Find where the given text appears and provide that cell's center as [x, y] coordinate. 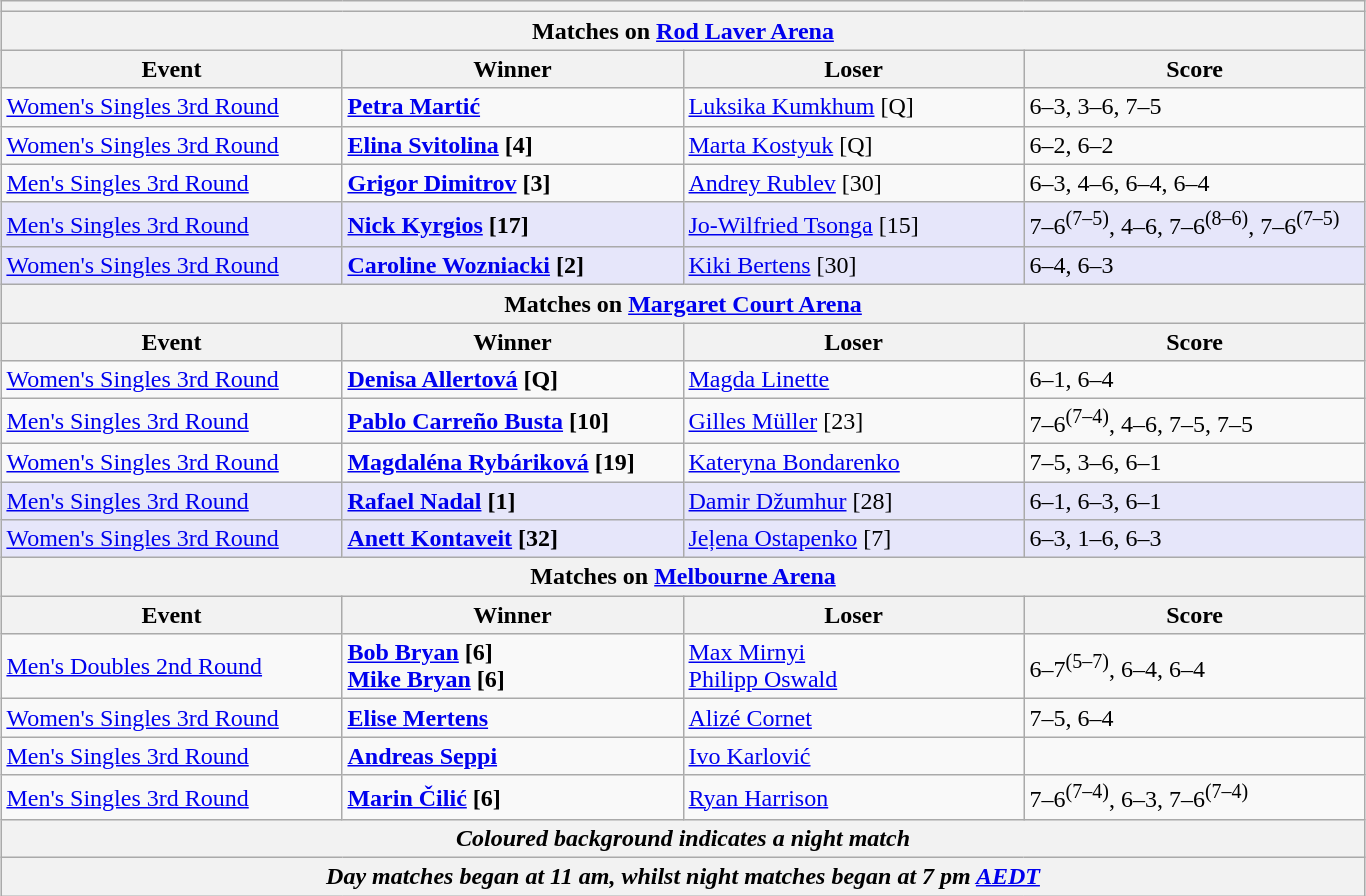
Elise Mertens [512, 718]
Rafael Nadal [1] [512, 501]
Ryan Harrison [854, 798]
Anett Kontaveit [32] [512, 539]
7–5, 3–6, 6–1 [1194, 462]
Nick Kyrgios [17] [512, 224]
Pablo Carreño Busta [10] [512, 422]
Jeļena Ostapenko [7] [854, 539]
6–3, 4–6, 6–4, 6–4 [1194, 183]
Denisa Allertová [Q] [512, 380]
Magda Linette [854, 380]
Elina Svitolina [4] [512, 145]
Matches on Rod Laver Arena [683, 31]
6–7(5–7), 6–4, 6–4 [1194, 666]
Alizé Cornet [854, 718]
Matches on Melbourne Arena [683, 577]
Jo-Wilfried Tsonga [15] [854, 224]
Matches on Margaret Court Arena [683, 304]
Kiki Bertens [30] [854, 266]
6–4, 6–3 [1194, 266]
Magdaléna Rybáriková [19] [512, 462]
6–1, 6–4 [1194, 380]
Marta Kostyuk [Q] [854, 145]
7–5, 6–4 [1194, 718]
Damir Džumhur [28] [854, 501]
Caroline Wozniacki [2] [512, 266]
Gilles Müller [23] [854, 422]
7–6(7–4), 6–3, 7–6(7–4) [1194, 798]
6–1, 6–3, 6–1 [1194, 501]
Kateryna Bondarenko [854, 462]
Andreas Seppi [512, 756]
Luksika Kumkhum [Q] [854, 107]
6–3, 3–6, 7–5 [1194, 107]
Max Mirnyi Philipp Oswald [854, 666]
Petra Martić [512, 107]
Grigor Dimitrov [3] [512, 183]
Marin Čilić [6] [512, 798]
6–2, 6–2 [1194, 145]
6–3, 1–6, 6–3 [1194, 539]
Coloured background indicates a night match [683, 839]
Ivo Karlović [854, 756]
Men's Doubles 2nd Round [172, 666]
Bob Bryan [6] Mike Bryan [6] [512, 666]
7–6(7–4), 4–6, 7–5, 7–5 [1194, 422]
7–6(7–5), 4–6, 7–6(8–6), 7–6(7–5) [1194, 224]
Andrey Rublev [30] [854, 183]
Day matches began at 11 am, whilst night matches began at 7 pm AEDT [683, 877]
